Return [x, y] of the center of cell containing provided text 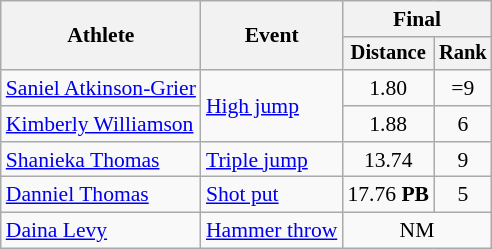
13.74 [388, 160]
Rank [463, 54]
Danniel Thomas [101, 195]
17.76 PB [388, 195]
6 [463, 124]
High jump [272, 106]
1.80 [388, 88]
=9 [463, 88]
Shot put [272, 195]
Hammer throw [272, 231]
Final [416, 19]
Shanieka Thomas [101, 160]
Triple jump [272, 160]
NM [416, 231]
Athlete [101, 36]
Event [272, 36]
Distance [388, 54]
Daina Levy [101, 231]
Saniel Atkinson-Grier [101, 88]
Kimberly Williamson [101, 124]
1.88 [388, 124]
9 [463, 160]
5 [463, 195]
